Provide the [x, y] coordinate of the cell's center where the given text is located.  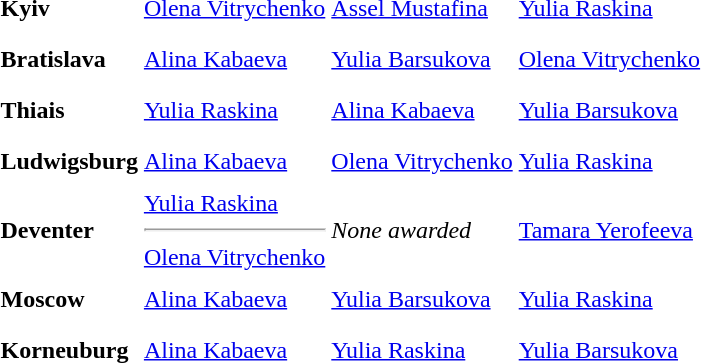
Yulia Raskina Olena Vitrychenko [234, 230]
Tamara Yerofeeva [609, 230]
None awarded [422, 230]
